From the cell containing the given text, extract its center point as [x, y] coordinate. 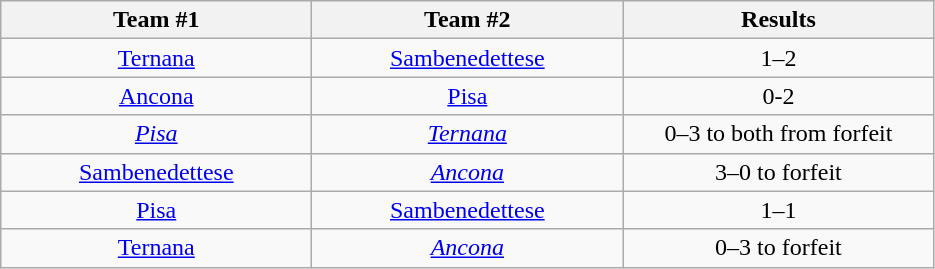
0-2 [778, 96]
0–3 to forfeit [778, 248]
Team #2 [468, 20]
0–3 to both from forfeit [778, 134]
Team #1 [156, 20]
3–0 to forfeit [778, 172]
Results [778, 20]
1–2 [778, 58]
1–1 [778, 210]
